Capture the cell that displays the provided text and extract its (X, Y) central coordinate. 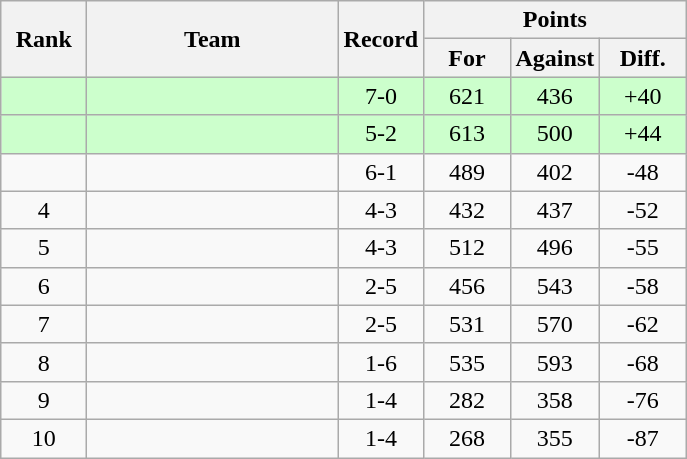
5 (44, 248)
Diff. (643, 58)
Team (212, 39)
6 (44, 286)
570 (555, 324)
+44 (643, 134)
-62 (643, 324)
Record (381, 39)
489 (467, 172)
402 (555, 172)
593 (555, 362)
613 (467, 134)
268 (467, 438)
1-6 (381, 362)
10 (44, 438)
4 (44, 210)
531 (467, 324)
7-0 (381, 96)
512 (467, 248)
535 (467, 362)
Against (555, 58)
+40 (643, 96)
For (467, 58)
436 (555, 96)
-68 (643, 362)
-58 (643, 286)
Points (555, 20)
282 (467, 400)
-87 (643, 438)
543 (555, 286)
496 (555, 248)
355 (555, 438)
-52 (643, 210)
-48 (643, 172)
9 (44, 400)
8 (44, 362)
6-1 (381, 172)
-55 (643, 248)
500 (555, 134)
Rank (44, 39)
432 (467, 210)
7 (44, 324)
621 (467, 96)
437 (555, 210)
-76 (643, 400)
456 (467, 286)
5-2 (381, 134)
358 (555, 400)
